Detect which cell encompasses the target text, then output its (X, Y) center coordinate. 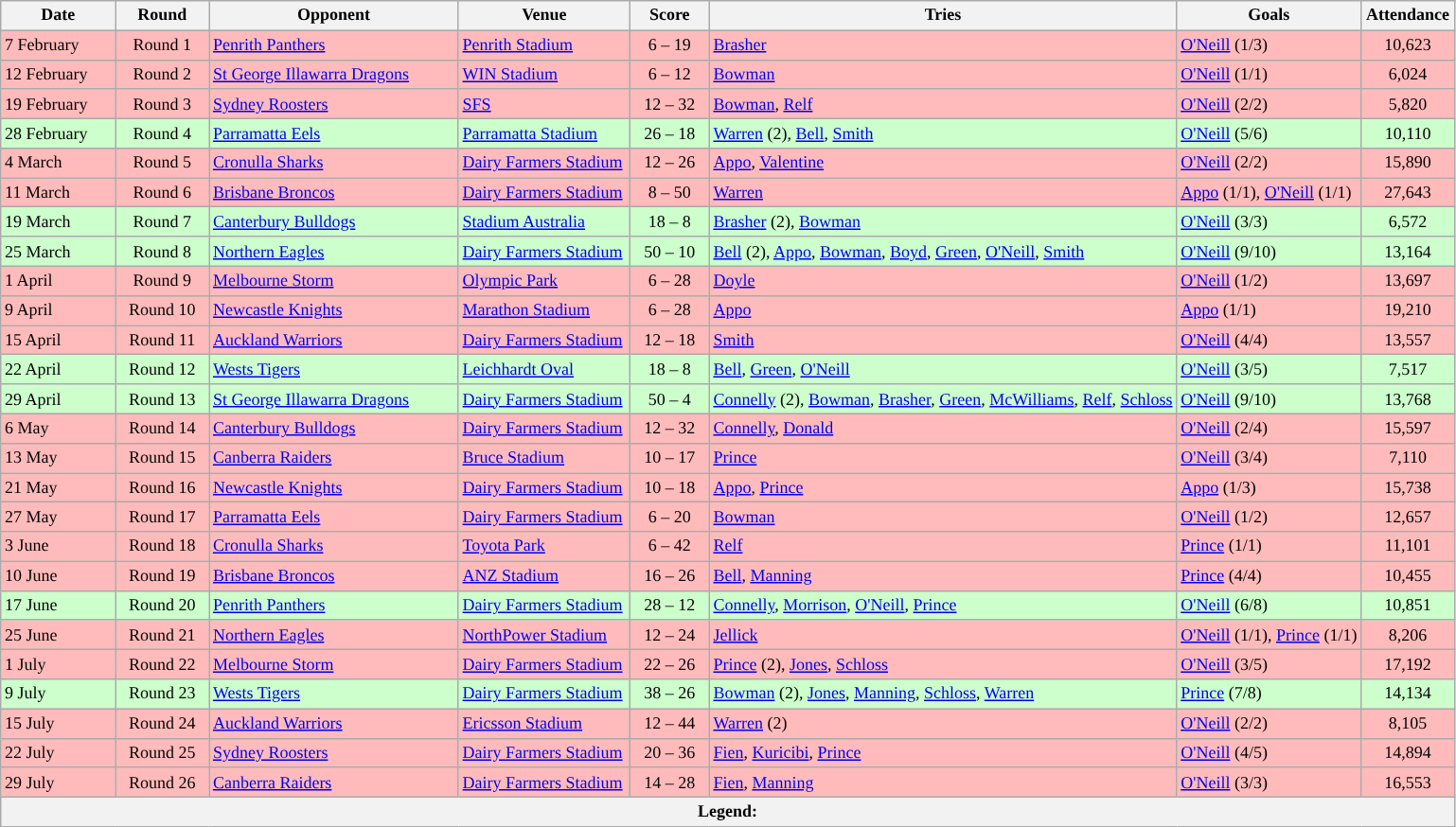
Round 20 (163, 606)
O'Neill (6/8) (1269, 606)
6,572 (1409, 221)
Prince (1/1) (1269, 547)
12 – 44 (669, 723)
22 April (59, 369)
10,623 (1409, 45)
15 April (59, 341)
20 – 36 (669, 753)
Appo (1/1) (1269, 310)
14 – 28 (669, 782)
WIN Stadium (543, 74)
9 July (59, 695)
25 March (59, 252)
Round 3 (163, 104)
15,738 (1409, 488)
8,206 (1409, 634)
Round 24 (163, 723)
Bell, Green, O'Neill (943, 369)
15 July (59, 723)
NorthPower Stadium (543, 634)
16 – 26 (669, 575)
Round 9 (163, 280)
Marathon Stadium (543, 310)
Attendance (1409, 15)
Jellick (943, 634)
Round 13 (163, 399)
SFS (543, 104)
Relf (943, 547)
Round 7 (163, 221)
19,210 (1409, 310)
Warren (943, 193)
O'Neill (1/3) (1269, 45)
Fien, Manning (943, 782)
Fien, Kuricibi, Prince (943, 753)
Round 1 (163, 45)
Prince (4/4) (1269, 575)
11 March (59, 193)
28 February (59, 132)
Bruce Stadium (543, 458)
15,890 (1409, 163)
O'Neill (4/4) (1269, 341)
Brasher (943, 45)
Penrith Stadium (543, 45)
12 – 26 (669, 163)
29 April (59, 399)
14,894 (1409, 753)
12 – 18 (669, 341)
10 June (59, 575)
6 – 42 (669, 547)
28 – 12 (669, 606)
Doyle (943, 280)
Round 26 (163, 782)
Bowman (2), Jones, Manning, Schloss, Warren (943, 695)
Round 4 (163, 132)
Smith (943, 341)
Appo, Valentine (943, 163)
Connelly, Donald (943, 428)
Stadium Australia (543, 221)
12,657 (1409, 517)
O'Neill (2/4) (1269, 428)
16,553 (1409, 782)
Appo (1/3) (1269, 488)
Legend: (728, 812)
19 February (59, 104)
10,110 (1409, 132)
50 – 10 (669, 252)
Appo, Prince (943, 488)
Prince (7/8) (1269, 695)
13,697 (1409, 280)
Ericsson Stadium (543, 723)
27 May (59, 517)
11,101 (1409, 547)
Toyota Park (543, 547)
Round 8 (163, 252)
9 April (59, 310)
7,110 (1409, 458)
22 July (59, 753)
19 March (59, 221)
50 – 4 (669, 399)
Olympic Park (543, 280)
Goals (1269, 15)
Bowman, Relf (943, 104)
Date (59, 15)
O'Neill (5/6) (1269, 132)
Round (163, 15)
22 – 26 (669, 664)
6 – 19 (669, 45)
17,192 (1409, 664)
Round 17 (163, 517)
Warren (2), Bell, Smith (943, 132)
Round 15 (163, 458)
5,820 (1409, 104)
Bell, Manning (943, 575)
4 March (59, 163)
Round 11 (163, 341)
Appo (943, 310)
Round 5 (163, 163)
13,557 (1409, 341)
3 June (59, 547)
10 – 17 (669, 458)
6 May (59, 428)
10,851 (1409, 606)
ANZ Stadium (543, 575)
Round 25 (163, 753)
Round 12 (163, 369)
12 February (59, 74)
Round 22 (163, 664)
Connelly (2), Bowman, Brasher, Green, McWilliams, Relf, Schloss (943, 399)
Round 19 (163, 575)
Round 2 (163, 74)
Venue (543, 15)
25 June (59, 634)
Appo (1/1), O'Neill (1/1) (1269, 193)
Round 16 (163, 488)
12 – 24 (669, 634)
Connelly, Morrison, O'Neill, Prince (943, 606)
Round 23 (163, 695)
8,105 (1409, 723)
13,768 (1409, 399)
1 July (59, 664)
Prince (943, 458)
13 May (59, 458)
1 April (59, 280)
10,455 (1409, 575)
Round 10 (163, 310)
6,024 (1409, 74)
Round 21 (163, 634)
Parramatta Stadium (543, 132)
21 May (59, 488)
Round 6 (163, 193)
Round 14 (163, 428)
Round 18 (163, 547)
14,134 (1409, 695)
O'Neill (3/4) (1269, 458)
38 – 26 (669, 695)
8 – 50 (669, 193)
Opponent (334, 15)
7 February (59, 45)
13,164 (1409, 252)
Bell (2), Appo, Bowman, Boyd, Green, O'Neill, Smith (943, 252)
O'Neill (1/1) (1269, 74)
Leichhardt Oval (543, 369)
15,597 (1409, 428)
7,517 (1409, 369)
6 – 20 (669, 517)
6 – 12 (669, 74)
O'Neill (1/1), Prince (1/1) (1269, 634)
Tries (943, 15)
O'Neill (4/5) (1269, 753)
Prince (2), Jones, Schloss (943, 664)
27,643 (1409, 193)
10 – 18 (669, 488)
Warren (2) (943, 723)
29 July (59, 782)
Brasher (2), Bowman (943, 221)
26 – 18 (669, 132)
17 June (59, 606)
Score (669, 15)
